Determine the [X, Y] coordinate at the center of the cell enclosing the given text.  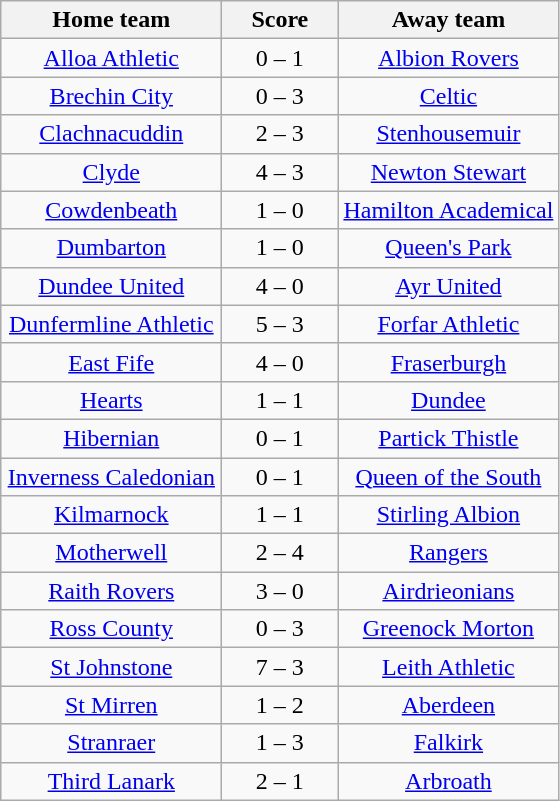
Leith Athletic [448, 667]
Clachnacuddin [112, 134]
Dundee [448, 400]
2 – 1 [280, 781]
Brechin City [112, 96]
Alloa Athletic [112, 58]
East Fife [112, 362]
Raith Rovers [112, 591]
Ross County [112, 629]
Queen's Park [448, 248]
Cowdenbeath [112, 210]
Hearts [112, 400]
Third Lanark [112, 781]
Hibernian [112, 438]
2 – 3 [280, 134]
Rangers [448, 553]
Ayr United [448, 286]
Arbroath [448, 781]
Fraserburgh [448, 362]
2 – 4 [280, 553]
Falkirk [448, 743]
Hamilton Academical [448, 210]
Stranraer [112, 743]
Away team [448, 20]
Clyde [112, 172]
Queen of the South [448, 477]
Forfar Athletic [448, 324]
Greenock Morton [448, 629]
Score [280, 20]
Home team [112, 20]
1 – 2 [280, 705]
St Mirren [112, 705]
Partick Thistle [448, 438]
Dumbarton [112, 248]
Kilmarnock [112, 515]
4 – 3 [280, 172]
Dundee United [112, 286]
Albion Rovers [448, 58]
Celtic [448, 96]
7 – 3 [280, 667]
Airdrieonians [448, 591]
1 – 3 [280, 743]
Aberdeen [448, 705]
5 – 3 [280, 324]
Newton Stewart [448, 172]
3 – 0 [280, 591]
Dunfermline Athletic [112, 324]
Stenhousemuir [448, 134]
Motherwell [112, 553]
Stirling Albion [448, 515]
Inverness Caledonian [112, 477]
St Johnstone [112, 667]
